Provide the (x, y) coordinate of the cell's center where the given text is located.  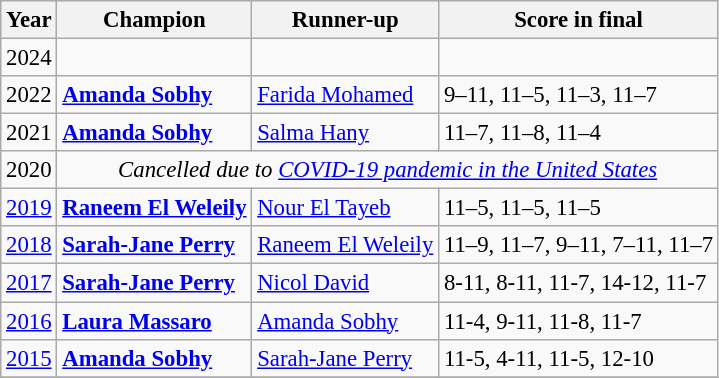
Laura Massaro (154, 321)
2020 (29, 170)
2022 (29, 95)
11–5, 11–5, 11–5 (579, 208)
Runner-up (346, 20)
Salma Hany (346, 133)
Year (29, 20)
11-5, 4-11, 11-5, 12-10 (579, 358)
Farida Mohamed (346, 95)
2017 (29, 283)
2019 (29, 208)
11–9, 11–7, 9–11, 7–11, 11–7 (579, 245)
11-4, 9-11, 11-8, 11-7 (579, 321)
2021 (29, 133)
Nour El Tayeb (346, 208)
2018 (29, 245)
8-11, 8-11, 11-7, 14-12, 11-7 (579, 283)
2015 (29, 358)
2016 (29, 321)
Cancelled due to COVID-19 pandemic in the United States (388, 170)
Nicol David (346, 283)
Score in final (579, 20)
11–7, 11–8, 11–4 (579, 133)
9–11, 11–5, 11–3, 11–7 (579, 95)
2024 (29, 58)
Champion (154, 20)
